Determine the (x, y) coordinate at the center of the cell enclosing the given text.  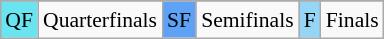
SF (179, 20)
Quarterfinals (100, 20)
Finals (352, 20)
F (310, 20)
Semifinals (247, 20)
QF (19, 20)
